Determine the (x, y) coordinate at the center of the cell enclosing the given text.  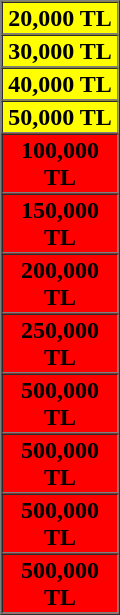
50,000 TL (60, 116)
200,000 TL (60, 284)
250,000 TL (60, 344)
20,000 TL (60, 18)
150,000 TL (60, 224)
30,000 TL (60, 50)
40,000 TL (60, 84)
100,000 TL (60, 164)
